For the text-containing cell, return its midpoint in [x, y] coordinate format. 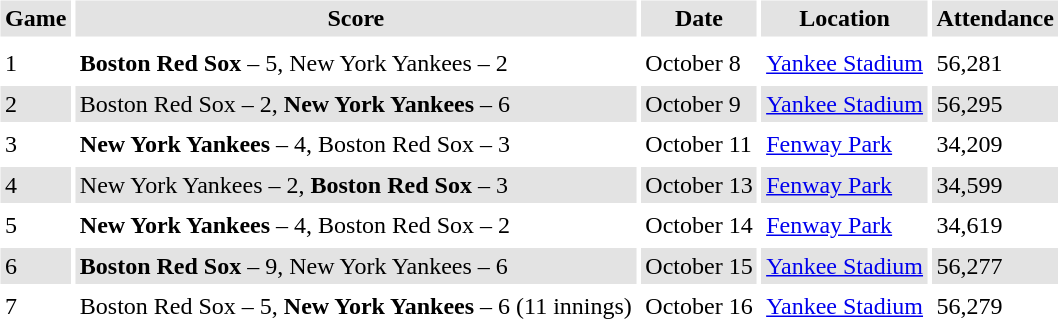
October 14 [699, 226]
6 [35, 266]
1 [35, 64]
2 [35, 104]
Boston Red Sox – 9, New York Yankees – 6 [356, 266]
5 [35, 226]
34,209 [995, 144]
Boston Red Sox – 2, New York Yankees – 6 [356, 104]
Game [35, 18]
October 8 [699, 64]
New York Yankees – 2, Boston Red Sox – 3 [356, 185]
Date [699, 18]
34,619 [995, 226]
56,295 [995, 104]
Score [356, 18]
34,599 [995, 185]
4 [35, 185]
New York Yankees – 4, Boston Red Sox – 2 [356, 226]
Boston Red Sox – 5, New York Yankees – 2 [356, 64]
October 11 [699, 144]
New York Yankees – 4, Boston Red Sox – 3 [356, 144]
October 15 [699, 266]
October 9 [699, 104]
Location [845, 18]
3 [35, 144]
October 13 [699, 185]
Attendance [995, 18]
56,277 [995, 266]
56,281 [995, 64]
